Capture the cell that displays the provided text and extract its [x, y] central coordinate. 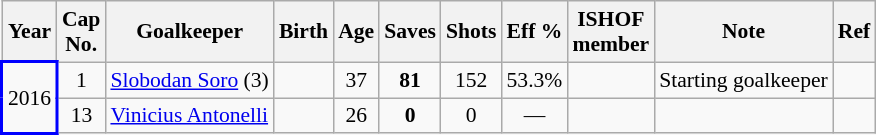
2016 [30, 98]
Age [356, 32]
Saves [410, 32]
1 [82, 80]
ISHOFmember [610, 32]
Shots [472, 32]
13 [82, 116]
Starting goalkeeper [744, 80]
Vinicius Antonelli [189, 116]
Note [744, 32]
37 [356, 80]
CapNo. [82, 32]
Year [30, 32]
Goalkeeper [189, 32]
Birth [304, 32]
81 [410, 80]
— [534, 116]
152 [472, 80]
26 [356, 116]
53.3% [534, 80]
Ref [854, 32]
Slobodan Soro (3) [189, 80]
Eff % [534, 32]
